Determine the [X, Y] coordinate at the center of the cell enclosing the given text.  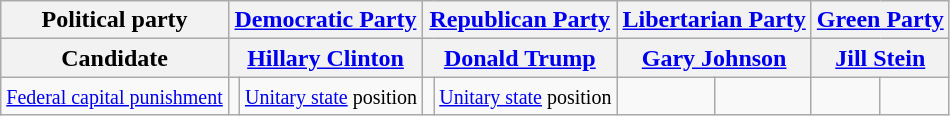
Democratic Party [325, 20]
Green Party [880, 20]
Libertarian Party [714, 20]
Federal capital punishment [115, 96]
Gary Johnson [714, 58]
Donald Trump [520, 58]
Hillary Clinton [325, 58]
Jill Stein [880, 58]
Political party [115, 20]
Republican Party [520, 20]
Candidate [115, 58]
